Search for the cell housing the specified text and yield its (X, Y) center coordinate. 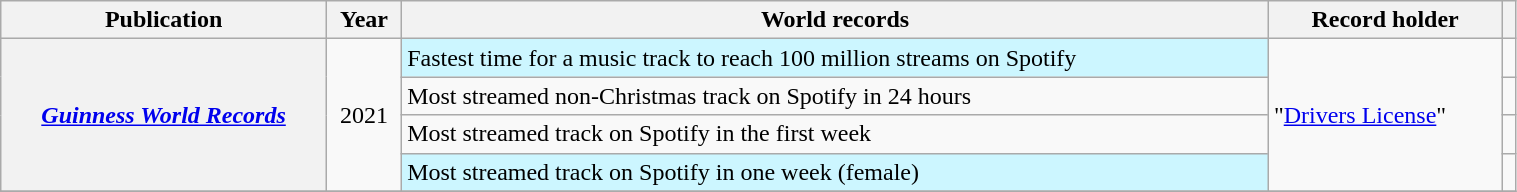
Most streamed track on Spotify in one week (female) (836, 172)
Fastest time for a music track to reach 100 million streams on Spotify (836, 58)
2021 (364, 115)
Guinness World Records (164, 115)
Most streamed track on Spotify in the first week (836, 134)
Publication (164, 20)
Record holder (1384, 20)
World records (836, 20)
Most streamed non-Christmas track on Spotify in 24 hours (836, 96)
Year (364, 20)
"Drivers License" (1384, 115)
